From the cell containing the given text, extract its center point as [X, Y] coordinate. 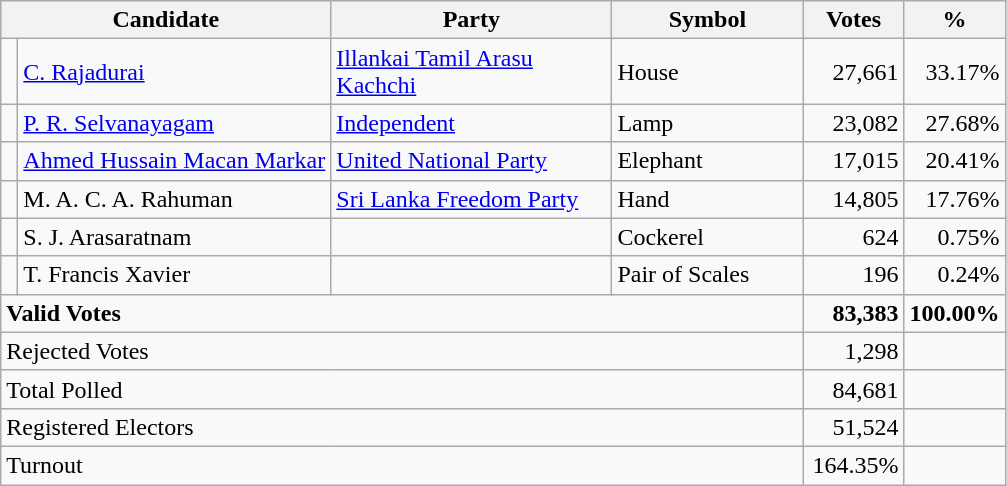
1,298 [854, 351]
27,661 [854, 72]
27.68% [954, 123]
17.76% [954, 199]
Illankai Tamil Arasu Kachchi [472, 72]
83,383 [854, 313]
Turnout [402, 465]
Votes [854, 20]
Candidate [166, 20]
% [954, 20]
17,015 [854, 161]
0.24% [954, 275]
Elephant [708, 161]
Sri Lanka Freedom Party [472, 199]
Hand [708, 199]
M. A. C. A. Rahuman [174, 199]
Symbol [708, 20]
P. R. Selvanayagam [174, 123]
0.75% [954, 237]
Ahmed Hussain Macan Markar [174, 161]
84,681 [854, 389]
33.17% [954, 72]
Independent [472, 123]
Party [472, 20]
T. Francis Xavier [174, 275]
United National Party [472, 161]
C. Rajadurai [174, 72]
House [708, 72]
Lamp [708, 123]
Registered Electors [402, 427]
51,524 [854, 427]
Rejected Votes [402, 351]
23,082 [854, 123]
Pair of Scales [708, 275]
624 [854, 237]
Cockerel [708, 237]
196 [854, 275]
S. J. Arasaratnam [174, 237]
100.00% [954, 313]
Total Polled [402, 389]
20.41% [954, 161]
Valid Votes [402, 313]
14,805 [854, 199]
164.35% [854, 465]
